Find where the given text appears and provide that cell's center as [X, Y] coordinate. 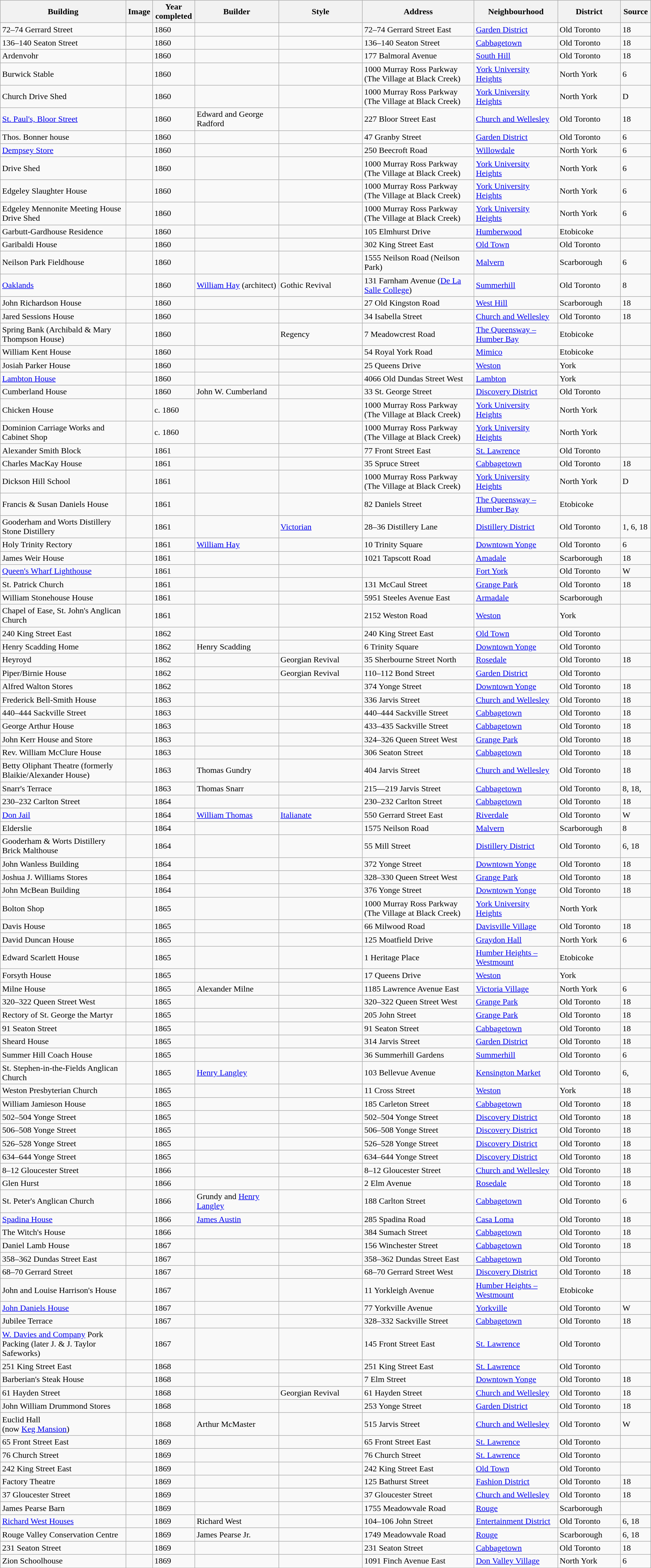
John William Drummond Stores [63, 1406]
82 Daniels Street [418, 504]
103 Bellevue Avenue [418, 1073]
William Jamieson House [63, 1104]
Image [139, 12]
Dominion Carriage Works and Cabinet Shop [63, 433]
Chicken House [63, 410]
125 Moatfield Drive [418, 939]
1021 Tapscott Road [418, 558]
Source [636, 12]
Graydon Hall [516, 939]
336 Jarvis Street [418, 700]
Gooderham & Worts Distillery Brick Malthouse [63, 846]
Dempsey Store [63, 150]
Gooderham and Worts Distillery Stone Distillery [63, 527]
7 Elm Street [418, 1380]
5951 Steeles Avenue East [418, 598]
306 Seaton Street [418, 753]
104–106 John Street [418, 1521]
Francis & Susan Daniels House [63, 504]
William Thomas [236, 815]
George Arthur House [63, 726]
47 Granby Street [418, 137]
Euclid Hall(now Keg Mansion) [63, 1424]
Drive Shed [63, 168]
36 Summerhill Gardens [418, 1055]
Spadina House [63, 1219]
James Weir House [63, 558]
Piper/Birnie House [63, 673]
11 Cross Street [418, 1091]
William Hay (architect) [236, 285]
105 Elmhurst Drive [418, 231]
34 Isabella Street [418, 316]
John Kerr House and Store [63, 739]
25 Queens Drive [418, 365]
6, [636, 1073]
27 Old Kingston Road [418, 303]
Joshua J. Williams Stores [63, 877]
433–435 Sackville Street [418, 726]
Rectory of St. George the Martyr [63, 1015]
Victoria Village [516, 988]
John Richardson House [63, 303]
Arthur McMaster [236, 1424]
384 Sumach Street [418, 1232]
Milne House [63, 988]
Queen's Wharf Lighthouse [63, 571]
William Stonehouse House [63, 598]
Gothic Revival [321, 285]
South Hill [516, 56]
Rouge Valley Conservation Centre [63, 1535]
David Duncan House [63, 939]
77 Front Street East [418, 450]
Armadale [516, 598]
131 McCaul Street [418, 584]
Building [63, 12]
35 Sherbourne Street North [418, 660]
328–332 Sackville Street [418, 1321]
372 Yonge Street [418, 864]
8, 18, [636, 789]
Richard West [236, 1521]
1185 Lawrence Avenue East [418, 988]
Garbutt-Gardhouse Residence [63, 231]
Oaklands [63, 285]
Church Drive Shed [63, 97]
145 Front Street East [418, 1344]
Regency [321, 334]
Daniel Lamb House [63, 1246]
Frederick Bell-Smith House [63, 700]
11 Yorkleigh Avenue [418, 1290]
Edgeley Slaughter House [63, 191]
Factory Theatre [63, 1482]
Davisville Village [516, 926]
Jubilee Terrace [63, 1321]
Edgeley Mennonite Meeting House Drive Shed [63, 213]
17 Queens Drive [418, 975]
Amadale [516, 558]
Kensington Market [516, 1073]
324–326 Queen Street West [418, 739]
156 Winchester Street [418, 1246]
Yorkville [516, 1308]
John W. Cumberland [236, 392]
Charles MacKay House [63, 463]
Don Jail [63, 815]
Edward and George Radford [236, 119]
253 Yonge Street [418, 1406]
55 Mill Street [418, 846]
Holy Trinity Rectory [63, 545]
Snarr's Terrace [63, 789]
205 John Street [418, 1015]
1, 6, 18 [636, 527]
33 St. George Street [418, 392]
Willowdale [516, 150]
Lambton House [63, 379]
Heyroyd [63, 660]
Barberian's Steak House [63, 1380]
Neilson Park Fieldhouse [63, 263]
404 Jarvis Street [418, 770]
1555 Neilson Road (Neilson Park) [418, 263]
Style [321, 12]
John McBean Building [63, 890]
West Hill [516, 303]
215—219 Jarvis Street [418, 789]
285 Spadina Road [418, 1219]
St. Stephen-in-the-Fields Anglican Church [63, 1073]
Burwick Stable [63, 74]
Thos. Bonner house [63, 137]
Casa Loma [516, 1219]
John Wanless Building [63, 864]
6 Trinity Square [418, 647]
Cumberland House [63, 392]
John and Louise Harrison's House [63, 1290]
250 Beecroft Road [418, 150]
Chapel of Ease, St. John's Anglican Church [63, 615]
1755 Meadowvale Road [418, 1508]
4066 Old Dundas Street West [418, 379]
68–70 Gerrard Street [63, 1272]
68–70 Gerrard Street West [418, 1272]
Edward Scarlett House [63, 957]
227 Bloor Street East [418, 119]
Builder [236, 12]
Weston Presbyterian Church [63, 1091]
James Pearse Jr. [236, 1535]
125 Bathurst Street [418, 1482]
Dickson Hill School [63, 481]
James Austin [236, 1219]
131 Farnham Avenue (De La Salle College) [418, 285]
1091 Finch Avenue East [418, 1561]
Thomas Snarr [236, 789]
Lambton [516, 379]
St. Patrick Church [63, 584]
Alexander Smith Block [63, 450]
314 Jarvis Street [418, 1042]
St. Paul's, Bloor Street [63, 119]
Sheard House [63, 1042]
Forsyth House [63, 975]
Spring Bank (Archibald & Mary Thompson House) [63, 334]
William Hay [236, 545]
Fort York [516, 571]
Davis House [63, 926]
Ardenvohr [63, 56]
Fashion District [516, 1482]
2152 Weston Road [418, 615]
Riverdale [516, 815]
Thomas Gundry [236, 770]
James Pearse Barn [63, 1508]
77 Yorkville Avenue [418, 1308]
66 Milwood Road [418, 926]
376 Yonge Street [418, 890]
185 Carleton Street [418, 1104]
Humberwood [516, 231]
7 Meadowcrest Road [418, 334]
1 Heritage Place [418, 957]
Alfred Walton Stores [63, 686]
28–36 Distillery Lane [418, 527]
Richard West Houses [63, 1521]
1575 Neilson Road [418, 828]
Address [418, 12]
Henry Scadding [236, 647]
35 Spruce Street [418, 463]
Henry Scadding Home [63, 647]
Garibaldi House [63, 245]
Glen Hurst [63, 1183]
550 Gerrard Street East [418, 815]
Bolton Shop [63, 908]
Victorian [321, 527]
374 Yonge Street [418, 686]
The Witch's House [63, 1232]
Josiah Parker House [63, 365]
Henry Langley [236, 1073]
John Daniels House [63, 1308]
St. Peter's Anglican Church [63, 1201]
2 Elm Avenue [418, 1183]
72–74 Gerrard Street East [418, 30]
William Kent House [63, 352]
302 King Street East [418, 245]
Betty Oliphant Theatre (formerly Blaikie/Alexander House) [63, 770]
10 Trinity Square [418, 545]
Alexander Milne [236, 988]
Year completed [174, 12]
Neighbourhood [516, 12]
Entertainment District [516, 1521]
District [589, 12]
Jared Sessions House [63, 316]
110–112 Bond Street [418, 673]
Mimico [516, 352]
Don Valley Village [516, 1561]
W. Davies and Company Pork Packing (later J. & J. Taylor Safeworks) [63, 1344]
515 Jarvis Street [418, 1424]
54 Royal York Road [418, 352]
Elderslie [63, 828]
Summer Hill Coach House [63, 1055]
Rev. William McClure House [63, 753]
1749 Meadowvale Road [418, 1535]
Zion Schoolhouse [63, 1561]
177 Balmoral Avenue [418, 56]
72–74 Gerrard Street [63, 30]
Grundy and Henry Langley [236, 1201]
Italianate [321, 815]
328–330 Queen Street West [418, 877]
188 Carlton Street [418, 1201]
